Locate the cell with the specified text and output its [x, y] center coordinate. 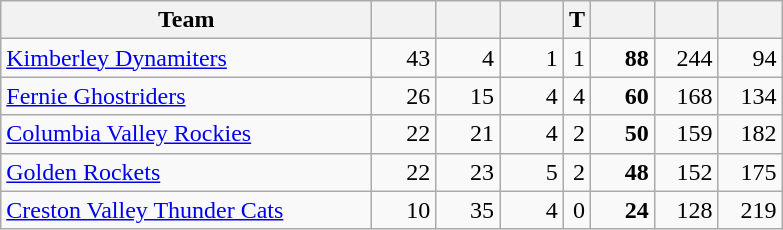
35 [468, 210]
60 [622, 96]
50 [622, 134]
Team [186, 20]
219 [750, 210]
23 [468, 172]
Fernie Ghostriders [186, 96]
Kimberley Dynamiters [186, 58]
Creston Valley Thunder Cats [186, 210]
0 [576, 210]
24 [622, 210]
244 [686, 58]
T [576, 20]
175 [750, 172]
26 [404, 96]
88 [622, 58]
43 [404, 58]
Columbia Valley Rockies [186, 134]
15 [468, 96]
182 [750, 134]
168 [686, 96]
152 [686, 172]
21 [468, 134]
159 [686, 134]
Golden Rockets [186, 172]
134 [750, 96]
48 [622, 172]
5 [532, 172]
128 [686, 210]
94 [750, 58]
10 [404, 210]
